Detect which cell encompasses the target text, then output its [x, y] center coordinate. 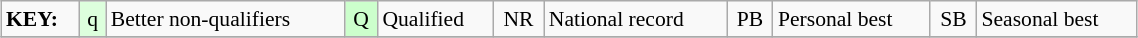
Q [361, 19]
q [92, 19]
National record [636, 19]
SB [953, 19]
Better non-qualifiers [226, 19]
Personal best [852, 19]
Qualified [435, 19]
Seasonal best [1056, 19]
KEY: [40, 19]
NR [518, 19]
PB [750, 19]
